Return the [x, y] coordinate for the center point of the cell that contains the specified text.  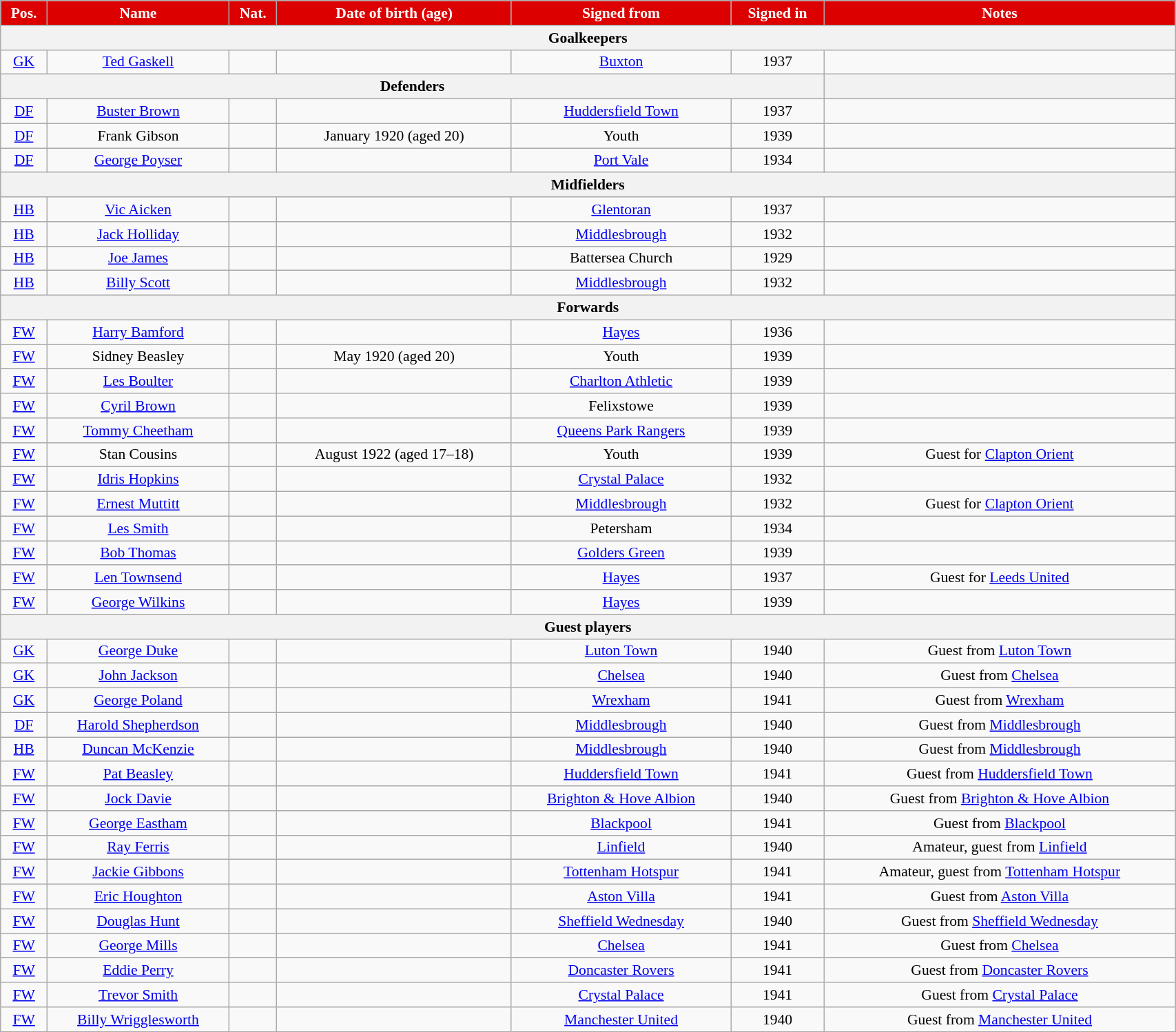
Amateur, guest from Tottenham Hotspur [999, 872]
Forwards [588, 308]
Doncaster Rovers [621, 971]
Les Smith [138, 528]
Guest from Wrexham [999, 701]
Sheffield Wednesday [621, 921]
Idris Hopkins [138, 479]
Signed in [778, 13]
1929 [778, 258]
Port Vale [621, 161]
Blackpool [621, 823]
Buxton [621, 62]
John Jackson [138, 676]
Les Boulter [138, 382]
Len Townsend [138, 578]
Name [138, 13]
Felixstowe [621, 406]
Date of birth (age) [394, 13]
George Duke [138, 651]
George Wilkins [138, 602]
Ernest Muttitt [138, 504]
Ray Ferris [138, 847]
Guest for Leeds United [999, 578]
Frank Gibson [138, 136]
Harold Shepherdson [138, 725]
George Poyser [138, 161]
Notes [999, 13]
Aston Villa [621, 897]
Jock Davie [138, 798]
May 1920 (aged 20) [394, 357]
Eddie Perry [138, 971]
Linfield [621, 847]
Petersham [621, 528]
Guest from Brighton & Hove Albion [999, 798]
Sidney Beasley [138, 357]
Tottenham Hotspur [621, 872]
January 1920 (aged 20) [394, 136]
Guest from Blackpool [999, 823]
Brighton & Hove Albion [621, 798]
Amateur, guest from Linfield [999, 847]
Queens Park Rangers [621, 431]
George Eastham [138, 823]
George Poland [138, 701]
George Mills [138, 946]
Midfielders [588, 185]
Guest from Aston Villa [999, 897]
Charlton Athletic [621, 382]
Harry Bamford [138, 332]
Guest from Doncaster Rovers [999, 971]
Pat Beasley [138, 774]
Pos. [24, 13]
August 1922 (aged 17–18) [394, 455]
Battersea Church [621, 258]
Billy Scott [138, 283]
Jackie Gibbons [138, 872]
Guest from Manchester United [999, 1020]
Billy Wrigglesworth [138, 1020]
Tommy Cheetham [138, 431]
Defenders [413, 87]
Buster Brown [138, 112]
Duncan McKenzie [138, 750]
Guest from Huddersfield Town [999, 774]
Jack Holliday [138, 234]
1936 [778, 332]
Douglas Hunt [138, 921]
Ted Gaskell [138, 62]
Cyril Brown [138, 406]
Vic Aicken [138, 209]
Stan Cousins [138, 455]
Wrexham [621, 701]
Luton Town [621, 651]
Manchester United [621, 1020]
Trevor Smith [138, 995]
Glentoran [621, 209]
Eric Houghton [138, 897]
Bob Thomas [138, 553]
Guest from Sheffield Wednesday [999, 921]
Guest players [588, 627]
Goalkeepers [588, 38]
Joe James [138, 258]
Guest from Crystal Palace [999, 995]
Nat. [254, 13]
Golders Green [621, 553]
Signed from [621, 13]
Guest from Luton Town [999, 651]
